Output the [x, y] coordinate of the center of the cell containing the given text.  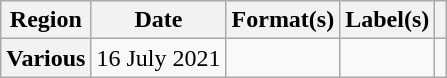
Format(s) [283, 20]
Date [158, 20]
Various [46, 58]
Region [46, 20]
16 July 2021 [158, 58]
Label(s) [388, 20]
